For the text-containing cell, return its midpoint in [x, y] coordinate format. 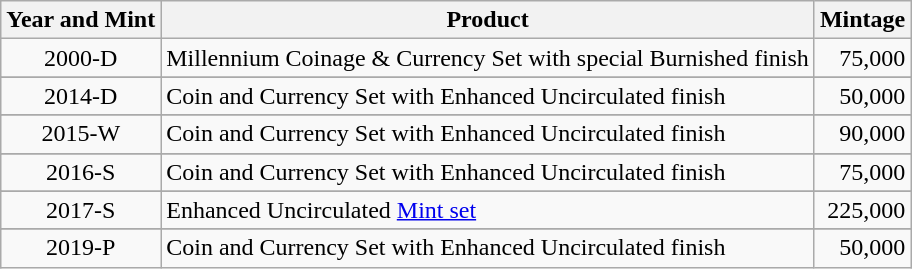
2000-D [81, 58]
Year and Mint [81, 20]
2015-W [81, 134]
Product [488, 20]
2017-S [81, 210]
Millennium Coinage & Currency Set with special Burnished finish [488, 58]
2019-P [81, 248]
225,000 [862, 210]
90,000 [862, 134]
Mintage [862, 20]
2014-D [81, 96]
Enhanced Uncirculated Mint set [488, 210]
2016-S [81, 172]
